Determine the (x, y) coordinate at the center of the cell enclosing the given text.  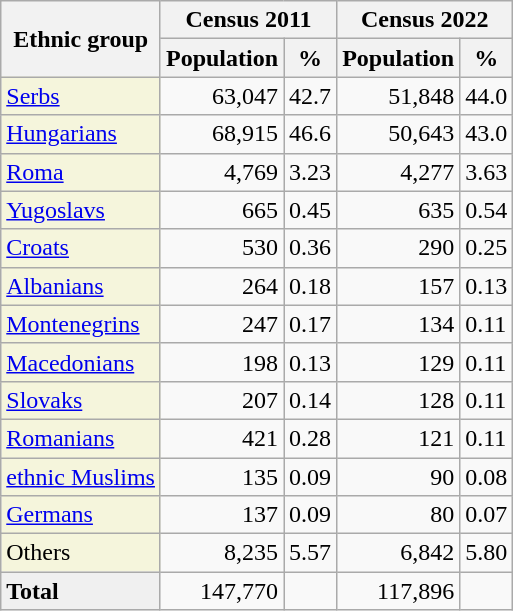
Census 2011 (248, 20)
ethnic Muslims (81, 477)
8,235 (222, 553)
247 (222, 324)
Yugoslavs (81, 210)
530 (222, 248)
635 (398, 210)
Ethnic group (81, 39)
50,643 (398, 134)
135 (222, 477)
264 (222, 286)
3.63 (486, 172)
0.45 (310, 210)
Montenegrins (81, 324)
Total (81, 591)
43.0 (486, 134)
68,915 (222, 134)
134 (398, 324)
117,896 (398, 591)
46.6 (310, 134)
Hungarians (81, 134)
0.28 (310, 438)
Macedonians (81, 362)
63,047 (222, 96)
0.18 (310, 286)
121 (398, 438)
90 (398, 477)
0.54 (486, 210)
Serbs (81, 96)
137 (222, 515)
421 (222, 438)
Others (81, 553)
0.17 (310, 324)
0.08 (486, 477)
4,277 (398, 172)
6,842 (398, 553)
290 (398, 248)
0.14 (310, 400)
198 (222, 362)
Croats (81, 248)
0.36 (310, 248)
Albanians (81, 286)
665 (222, 210)
Census 2022 (425, 20)
129 (398, 362)
80 (398, 515)
5.80 (486, 553)
3.23 (310, 172)
44.0 (486, 96)
128 (398, 400)
Slovaks (81, 400)
Romanians (81, 438)
157 (398, 286)
0.25 (486, 248)
Roma (81, 172)
Germans (81, 515)
147,770 (222, 591)
207 (222, 400)
4,769 (222, 172)
5.57 (310, 553)
42.7 (310, 96)
0.07 (486, 515)
51,848 (398, 96)
